For the text-containing cell, return its midpoint in (x, y) coordinate format. 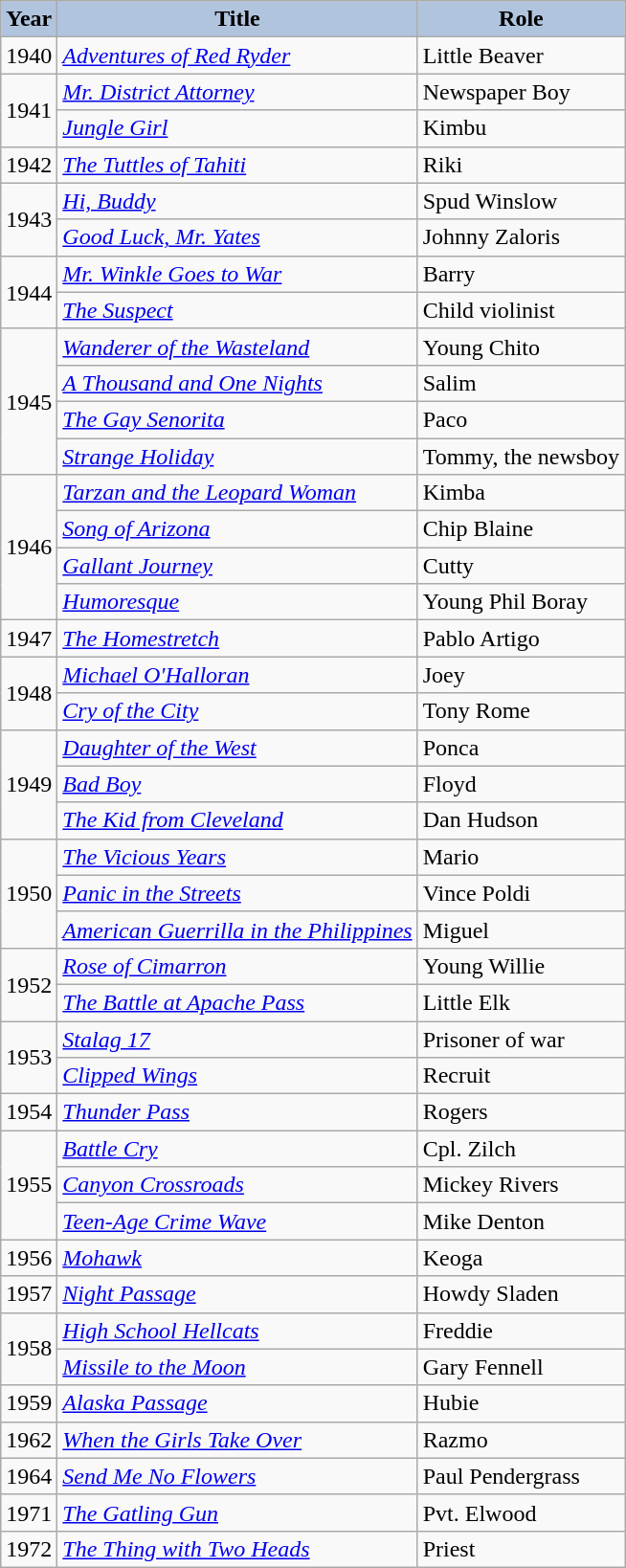
Battle Cry (237, 1149)
American Guerrilla in the Philippines (237, 930)
1964 (29, 1476)
Young Phil Boray (521, 602)
Kimbu (521, 128)
Freddie (521, 1331)
Riki (521, 165)
1950 (29, 893)
Jungle Girl (237, 128)
Adventures of Red Ryder (237, 56)
Song of Arizona (237, 529)
The Gatling Gun (237, 1512)
Night Passage (237, 1294)
Chip Blaine (521, 529)
When the Girls Take Over (237, 1440)
Rogers (521, 1112)
Prisoner of war (521, 1039)
1962 (29, 1440)
1946 (29, 548)
High School Hellcats (237, 1331)
Mario (521, 857)
Howdy Sladen (521, 1294)
Teen-Age Crime Wave (237, 1221)
Johnny Zaloris (521, 237)
Humoresque (237, 602)
1947 (29, 638)
Kimba (521, 493)
Wanderer of the Wasteland (237, 347)
Pablo Artigo (521, 638)
Vince Poldi (521, 893)
1942 (29, 165)
Mike Denton (521, 1221)
Joey (521, 675)
Role (521, 19)
Panic in the Streets (237, 893)
Razmo (521, 1440)
Young Willie (521, 966)
Gary Fennell (521, 1367)
Bad Boy (237, 784)
Missile to the Moon (237, 1367)
Ponca (521, 748)
1941 (29, 110)
1948 (29, 693)
Gallant Journey (237, 566)
1956 (29, 1258)
Alaska Passage (237, 1403)
Recruit (521, 1076)
Tony Rome (521, 711)
1971 (29, 1512)
Mr. Winkle Goes to War (237, 274)
1949 (29, 784)
The Kid from Cleveland (237, 820)
Mr. District Attorney (237, 92)
Newspaper Boy (521, 92)
Mickey Rivers (521, 1185)
Little Elk (521, 1002)
Young Chito (521, 347)
Floyd (521, 784)
Thunder Pass (237, 1112)
Keoga (521, 1258)
1940 (29, 56)
Canyon Crossroads (237, 1185)
Spud Winslow (521, 201)
Hubie (521, 1403)
Child violinist (521, 310)
Cry of the City (237, 711)
Rose of Cimarron (237, 966)
Michael O'Halloran (237, 675)
1944 (29, 292)
1945 (29, 401)
1959 (29, 1403)
1954 (29, 1112)
Hi, Buddy (237, 201)
Dan Hudson (521, 820)
Salim (521, 383)
Strange Holiday (237, 457)
Miguel (521, 930)
Mohawk (237, 1258)
1958 (29, 1349)
The Thing with Two Heads (237, 1549)
Good Luck, Mr. Yates (237, 237)
1943 (29, 219)
The Homestretch (237, 638)
Send Me No Flowers (237, 1476)
The Battle at Apache Pass (237, 1002)
Clipped Wings (237, 1076)
1957 (29, 1294)
Title (237, 19)
1952 (29, 984)
Year (29, 19)
A Thousand and One Nights (237, 383)
Tarzan and the Leopard Woman (237, 493)
Paco (521, 419)
Little Beaver (521, 56)
Stalag 17 (237, 1039)
Cpl. Zilch (521, 1149)
1972 (29, 1549)
Daughter of the West (237, 748)
Cutty (521, 566)
1955 (29, 1185)
1953 (29, 1057)
The Vicious Years (237, 857)
The Gay Senorita (237, 419)
The Suspect (237, 310)
Tommy, the newsboy (521, 457)
Paul Pendergrass (521, 1476)
Priest (521, 1549)
Pvt. Elwood (521, 1512)
Barry (521, 274)
The Tuttles of Tahiti (237, 165)
